Locate the cell with the specified text and output its (x, y) center coordinate. 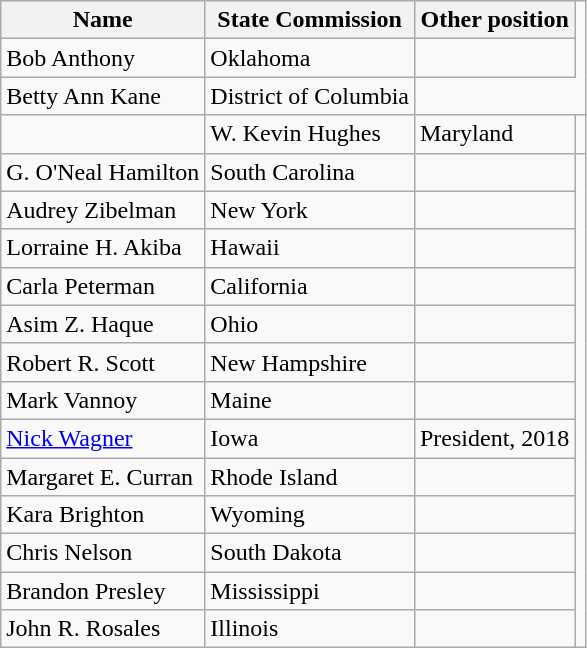
Illinois (310, 629)
Brandon Presley (103, 591)
Oklahoma (310, 58)
John R. Rosales (103, 629)
Lorraine H. Akiba (103, 248)
New Hampshire (310, 362)
Maine (310, 400)
G. O'Neal Hamilton (103, 172)
Iowa (310, 438)
Wyoming (310, 515)
W. Kevin Hughes (310, 134)
Kara Brighton (103, 515)
Robert R. Scott (103, 362)
Other position (494, 20)
State Commission (310, 20)
Audrey Zibelman (103, 210)
South Carolina (310, 172)
Carla Peterman (103, 286)
California (310, 286)
Margaret E. Curran (103, 477)
Ohio (310, 324)
Betty Ann Kane (103, 96)
Mark Vannoy (103, 400)
District of Columbia (310, 96)
Maryland (494, 134)
Name (103, 20)
Asim Z. Haque (103, 324)
Bob Anthony (103, 58)
Rhode Island (310, 477)
Hawaii (310, 248)
Nick Wagner (103, 438)
New York (310, 210)
Chris Nelson (103, 553)
President, 2018 (494, 438)
South Dakota (310, 553)
Mississippi (310, 591)
